Return [x, y] of the center of cell containing provided text 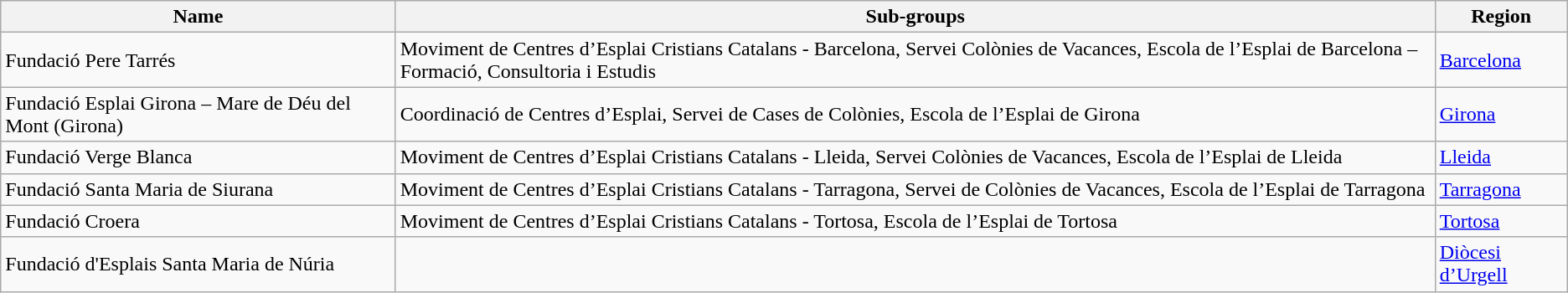
Fundació Esplai Girona – Mare de Déu del Mont (Girona) [198, 114]
Fundació Croera [198, 221]
Fundació Pere Tarrés [198, 60]
Fundació Santa Maria de Siurana [198, 189]
Sub-groups [915, 17]
Name [198, 17]
Fundació Verge Blanca [198, 157]
Diòcesi d’Urgell [1501, 265]
Coordinació de Centres d’Esplai, Servei de Cases de Colònies, Escola de l’Esplai de Girona [915, 114]
Lleida [1501, 157]
Tortosa [1501, 221]
Girona [1501, 114]
Barcelona [1501, 60]
Fundació d'Esplais Santa Maria de Núria [198, 265]
Moviment de Centres d’Esplai Cristians Catalans - Tarragona, Servei de Colònies de Vacances, Escola de l’Esplai de Tarragona [915, 189]
Region [1501, 17]
Moviment de Centres d’Esplai Cristians Catalans - Tortosa, Escola de l’Esplai de Tortosa [915, 221]
Tarragona [1501, 189]
Moviment de Centres d’Esplai Cristians Catalans - Lleida, Servei Colònies de Vacances, Escola de l’Esplai de Lleida [915, 157]
